Capture the cell that displays the provided text and extract its (X, Y) central coordinate. 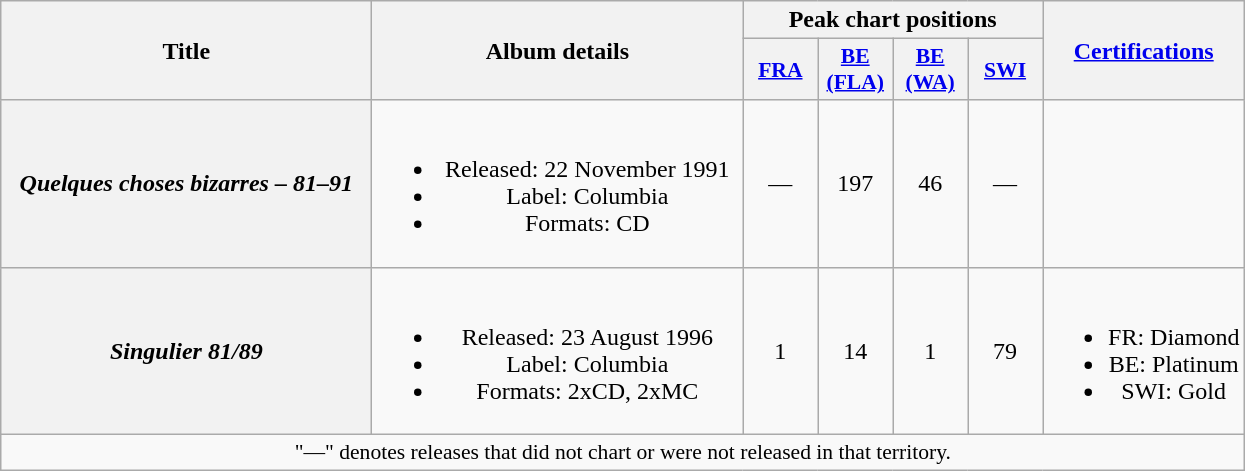
"—" denotes releases that did not chart or were not released in that territory. (623, 452)
79 (1006, 350)
FRA (780, 70)
Album details (558, 50)
Peak chart positions (893, 20)
46 (930, 184)
197 (856, 184)
BE (WA) (930, 70)
Quelques choses bizarres – 81–91 (186, 184)
FR: DiamondBE: PlatinumSWI: Gold (1143, 350)
Title (186, 50)
Certifications (1143, 50)
BE (FLA) (856, 70)
SWI (1006, 70)
Singulier 81/89 (186, 350)
14 (856, 350)
Released: 23 August 1996Label: ColumbiaFormats: 2xCD, 2xMC (558, 350)
Released: 22 November 1991Label: ColumbiaFormats: CD (558, 184)
